Identify which cell holds the provided text, then report its [X, Y] central coordinate. 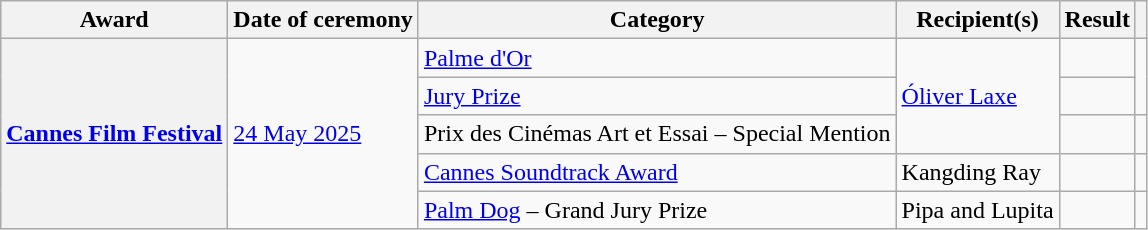
Palm Dog – Grand Jury Prize [657, 210]
Pipa and Lupita [978, 210]
Palme d'Or [657, 58]
Cannes Soundtrack Award [657, 172]
Jury Prize [657, 96]
Category [657, 20]
Recipient(s) [978, 20]
Prix des Cinémas Art et Essai – Special Mention [657, 134]
Cannes Film Festival [114, 134]
24 May 2025 [324, 134]
Óliver Laxe [978, 96]
Result [1097, 20]
Award [114, 20]
Kangding Ray [978, 172]
Date of ceremony [324, 20]
